Pinpoint the cell where the given text exists, returning its (X, Y) midpoint coordinate. 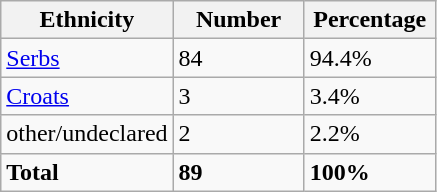
Total (87, 172)
other/undeclared (87, 134)
89 (238, 172)
Croats (87, 96)
94.4% (370, 58)
2 (238, 134)
Percentage (370, 20)
84 (238, 58)
Number (238, 20)
3.4% (370, 96)
2.2% (370, 134)
100% (370, 172)
3 (238, 96)
Serbs (87, 58)
Ethnicity (87, 20)
